Identify which cell holds the provided text, then report its (X, Y) central coordinate. 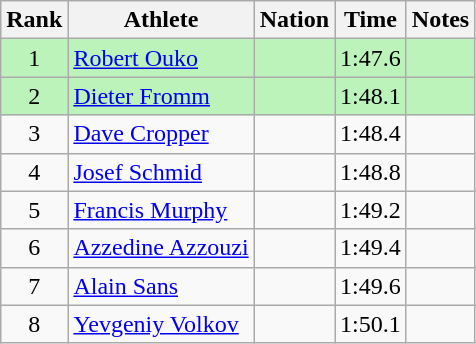
Yevgeniy Volkov (161, 324)
1:49.6 (371, 286)
1:49.2 (371, 210)
1:48.4 (371, 134)
Notes (440, 20)
6 (34, 248)
1 (34, 58)
1:48.1 (371, 96)
4 (34, 172)
Alain Sans (161, 286)
1:49.4 (371, 248)
7 (34, 286)
Josef Schmid (161, 172)
8 (34, 324)
Rank (34, 20)
Time (371, 20)
1:47.6 (371, 58)
Dieter Fromm (161, 96)
1:48.8 (371, 172)
Azzedine Azzouzi (161, 248)
Nation (294, 20)
Dave Cropper (161, 134)
Francis Murphy (161, 210)
2 (34, 96)
1:50.1 (371, 324)
Athlete (161, 20)
3 (34, 134)
Robert Ouko (161, 58)
5 (34, 210)
